Provide the (X, Y) coordinate of the cell's center where the given text is located.  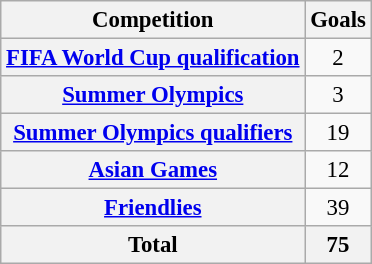
Summer Olympics qualifiers (153, 133)
Friendlies (153, 208)
FIFA World Cup qualification (153, 58)
19 (338, 133)
75 (338, 245)
Asian Games (153, 170)
Summer Olympics (153, 95)
Goals (338, 20)
2 (338, 58)
Competition (153, 20)
3 (338, 95)
39 (338, 208)
12 (338, 170)
Total (153, 245)
